Return the [x, y] coordinate for the center point of the cell that contains the specified text.  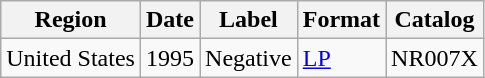
Label [249, 20]
Negative [249, 58]
Catalog [435, 20]
1995 [170, 58]
Region [71, 20]
United States [71, 58]
LP [341, 58]
Date [170, 20]
Format [341, 20]
NR007X [435, 58]
